Determine the [X, Y] coordinate at the center of the cell enclosing the given text.  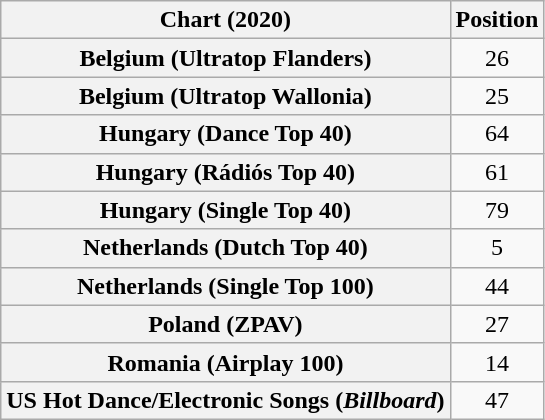
25 [497, 96]
14 [497, 362]
64 [497, 134]
61 [497, 172]
79 [497, 210]
Belgium (Ultratop Flanders) [226, 58]
47 [497, 400]
Hungary (Dance Top 40) [226, 134]
26 [497, 58]
Hungary (Rádiós Top 40) [226, 172]
Position [497, 20]
Poland (ZPAV) [226, 324]
27 [497, 324]
Hungary (Single Top 40) [226, 210]
44 [497, 286]
Chart (2020) [226, 20]
Belgium (Ultratop Wallonia) [226, 96]
Romania (Airplay 100) [226, 362]
US Hot Dance/Electronic Songs (Billboard) [226, 400]
Netherlands (Single Top 100) [226, 286]
Netherlands (Dutch Top 40) [226, 248]
5 [497, 248]
